Output the (x, y) coordinate of the center of the cell containing the given text.  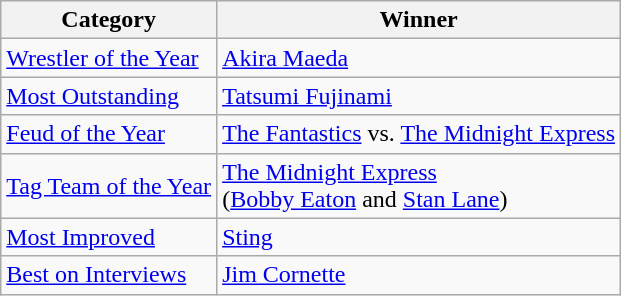
Sting (419, 237)
Best on Interviews (109, 275)
Tatsumi Fujinami (419, 96)
The Fantastics vs. The Midnight Express (419, 134)
Akira Maeda (419, 58)
Winner (419, 20)
Wrestler of the Year (109, 58)
Feud of the Year (109, 134)
The Midnight Express(Bobby Eaton and Stan Lane) (419, 186)
Most Improved (109, 237)
Most Outstanding (109, 96)
Category (109, 20)
Tag Team of the Year (109, 186)
Jim Cornette (419, 275)
